Provide the [x, y] coordinate of the cell's center where the given text is located.  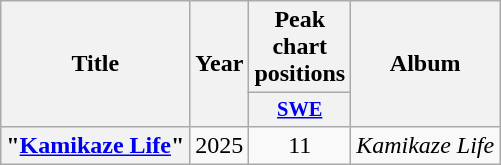
Year [220, 64]
SWE [300, 110]
Title [96, 64]
11 [300, 145]
Album [426, 64]
"Kamikaze Life" [96, 145]
Kamikaze Life [426, 145]
Peak chart positions [300, 47]
2025 [220, 145]
